Identify which cell holds the provided text, then report its [X, Y] central coordinate. 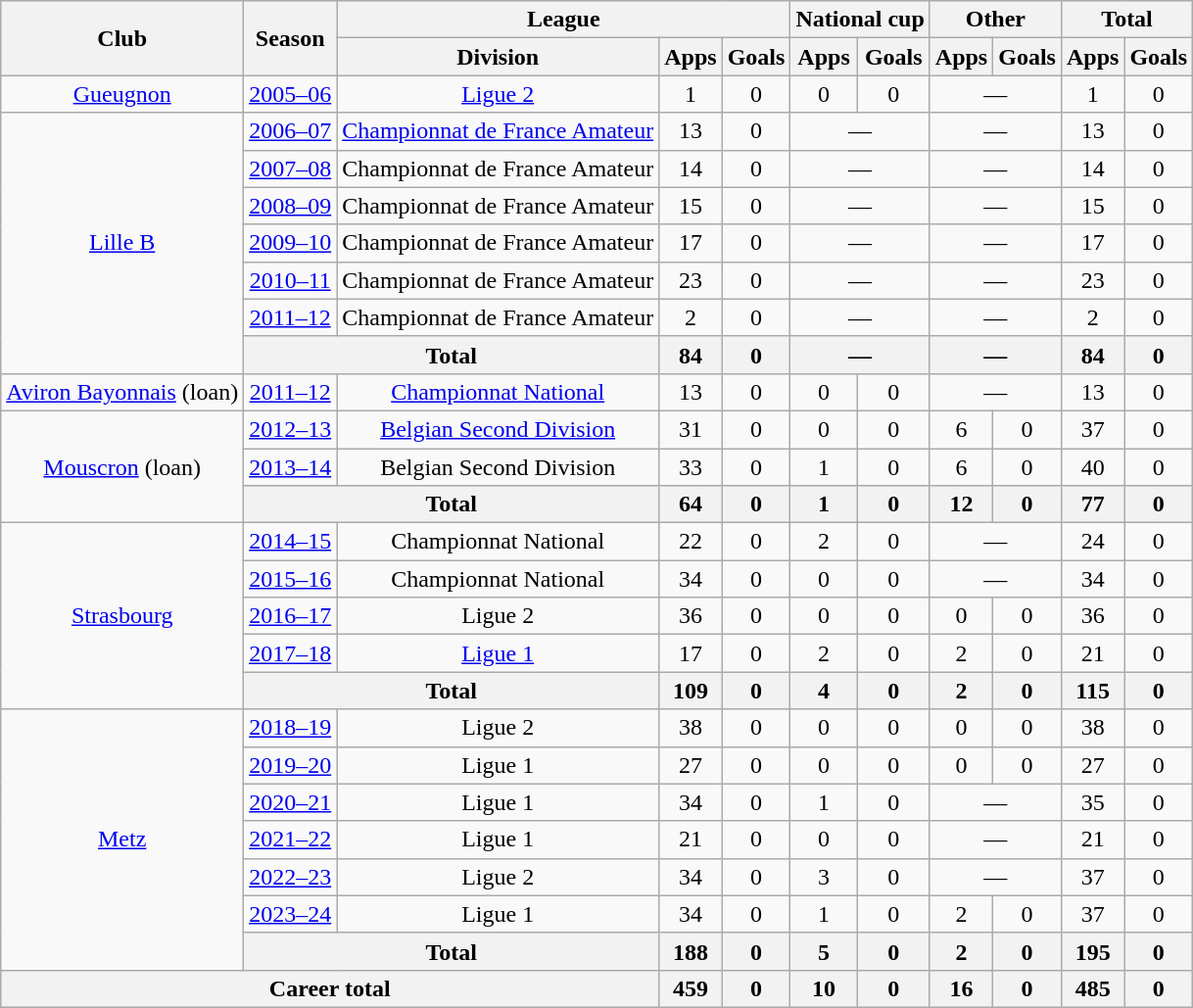
Club [122, 38]
Aviron Bayonnais (loan) [122, 392]
40 [1092, 467]
24 [1092, 542]
2009–10 [290, 243]
Division [498, 57]
5 [824, 951]
2015–16 [290, 579]
10 [824, 988]
115 [1092, 691]
Strasbourg [122, 616]
459 [691, 988]
188 [691, 951]
2020–21 [290, 802]
2022–23 [290, 877]
109 [691, 691]
2005–06 [290, 94]
Metz [122, 840]
485 [1092, 988]
2023–24 [290, 914]
2016–17 [290, 616]
4 [824, 691]
2006–07 [290, 131]
31 [691, 429]
2021–22 [290, 840]
3 [824, 877]
33 [691, 467]
2012–13 [290, 429]
12 [961, 504]
2013–14 [290, 467]
Mouscron (loan) [122, 466]
2007–08 [290, 168]
16 [961, 988]
2017–18 [290, 653]
Gueugnon [122, 94]
195 [1092, 951]
National cup [860, 20]
22 [691, 542]
Lille B [122, 243]
2010–11 [290, 280]
Other [995, 20]
35 [1092, 802]
77 [1092, 504]
2014–15 [290, 542]
2008–09 [290, 206]
Career total [330, 988]
League [564, 20]
64 [691, 504]
2018–19 [290, 728]
2019–20 [290, 765]
Season [290, 38]
